From the cell containing the given text, extract its center point as (x, y) coordinate. 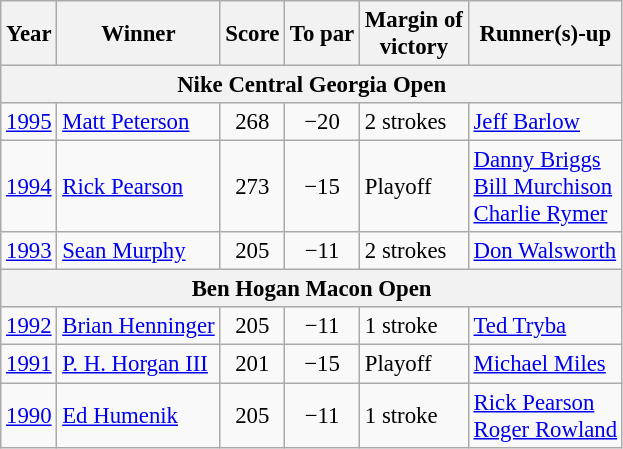
Rick Pearson Roger Rowland (545, 416)
1992 (29, 327)
1991 (29, 364)
1995 (29, 122)
Winner (138, 34)
Ed Humenik (138, 416)
201 (252, 364)
Michael Miles (545, 364)
Don Walsworth (545, 251)
1990 (29, 416)
268 (252, 122)
Ben Hogan Macon Open (312, 289)
Runner(s)-up (545, 34)
Ted Tryba (545, 327)
−20 (322, 122)
Score (252, 34)
Sean Murphy (138, 251)
1994 (29, 187)
273 (252, 187)
Matt Peterson (138, 122)
1993 (29, 251)
To par (322, 34)
Margin ofvictory (414, 34)
Danny Briggs Bill Murchison Charlie Rymer (545, 187)
Brian Henninger (138, 327)
Year (29, 34)
Nike Central Georgia Open (312, 85)
Rick Pearson (138, 187)
Jeff Barlow (545, 122)
P. H. Horgan III (138, 364)
